For the text-containing cell, return its midpoint in (x, y) coordinate format. 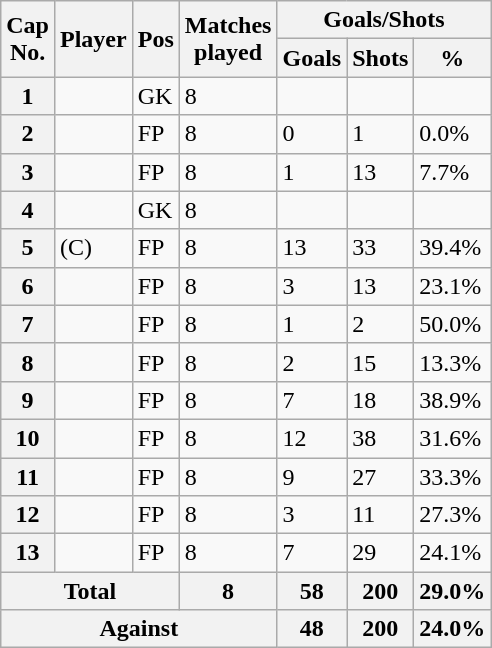
10 (28, 438)
7.7% (452, 172)
38.9% (452, 400)
Player (93, 39)
(C) (93, 248)
6 (28, 286)
23.1% (452, 286)
48 (312, 629)
4 (28, 210)
24.1% (452, 553)
18 (380, 400)
27.3% (452, 515)
33.3% (452, 477)
Against (139, 629)
58 (312, 591)
38 (380, 438)
% (452, 58)
Pos (156, 39)
27 (380, 477)
Total (90, 591)
13.3% (452, 362)
24.0% (452, 629)
39.4% (452, 248)
Goals (312, 58)
31.6% (452, 438)
5 (28, 248)
Matchesplayed (228, 39)
0 (312, 134)
50.0% (452, 324)
33 (380, 248)
0.0% (452, 134)
Goals/Shots (384, 20)
29 (380, 553)
29.0% (452, 591)
15 (380, 362)
Shots (380, 58)
CapNo. (28, 39)
